Capture the cell that displays the provided text and extract its (x, y) central coordinate. 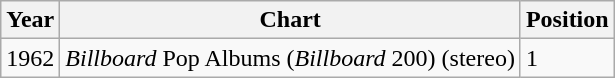
Chart (290, 20)
Billboard Pop Albums (Billboard 200) (stereo) (290, 58)
1 (567, 58)
Position (567, 20)
1962 (30, 58)
Year (30, 20)
